Identify which cell holds the provided text, then report its [x, y] central coordinate. 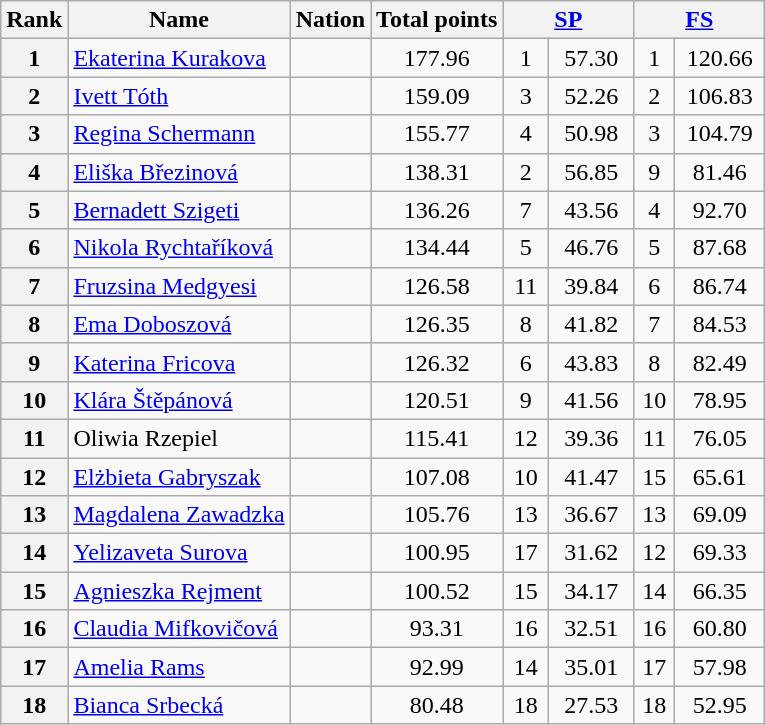
Nation [330, 20]
Ivett Tóth [179, 96]
87.68 [720, 248]
34.17 [592, 591]
69.09 [720, 515]
86.74 [720, 286]
Katerina Fricova [179, 362]
41.82 [592, 324]
Bianca Srbecká [179, 705]
126.35 [437, 324]
Total points [437, 20]
Yelizaveta Surova [179, 553]
69.33 [720, 553]
177.96 [437, 58]
136.26 [437, 210]
Fruzsina Medgyesi [179, 286]
76.05 [720, 438]
81.46 [720, 172]
Magdalena Zawadzka [179, 515]
100.52 [437, 591]
106.83 [720, 96]
Rank [34, 20]
Eliška Březinová [179, 172]
92.70 [720, 210]
115.41 [437, 438]
78.95 [720, 400]
155.77 [437, 134]
65.61 [720, 477]
Bernadett Szigeti [179, 210]
41.47 [592, 477]
138.31 [437, 172]
43.56 [592, 210]
Agnieszka Rejment [179, 591]
57.30 [592, 58]
66.35 [720, 591]
126.58 [437, 286]
134.44 [437, 248]
39.84 [592, 286]
39.36 [592, 438]
35.01 [592, 667]
80.48 [437, 705]
Klára Štěpánová [179, 400]
107.08 [437, 477]
120.66 [720, 58]
92.99 [437, 667]
Ekaterina Kurakova [179, 58]
Elżbieta Gabryszak [179, 477]
41.56 [592, 400]
57.98 [720, 667]
52.26 [592, 96]
120.51 [437, 400]
SP [568, 20]
56.85 [592, 172]
32.51 [592, 629]
Amelia Rams [179, 667]
105.76 [437, 515]
Name [179, 20]
100.95 [437, 553]
Nikola Rychtaříková [179, 248]
52.95 [720, 705]
46.76 [592, 248]
43.83 [592, 362]
FS [700, 20]
126.32 [437, 362]
93.31 [437, 629]
60.80 [720, 629]
27.53 [592, 705]
104.79 [720, 134]
31.62 [592, 553]
36.67 [592, 515]
159.09 [437, 96]
Regina Schermann [179, 134]
84.53 [720, 324]
Oliwia Rzepiel [179, 438]
Claudia Mifkovičová [179, 629]
50.98 [592, 134]
Ema Doboszová [179, 324]
82.49 [720, 362]
